For the text-containing cell, return its midpoint in [x, y] coordinate format. 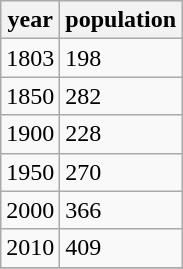
2000 [30, 210]
1950 [30, 172]
1900 [30, 134]
population [121, 20]
198 [121, 58]
1803 [30, 58]
270 [121, 172]
409 [121, 248]
366 [121, 210]
2010 [30, 248]
228 [121, 134]
year [30, 20]
1850 [30, 96]
282 [121, 96]
